Detect which cell encompasses the target text, then output its [X, Y] center coordinate. 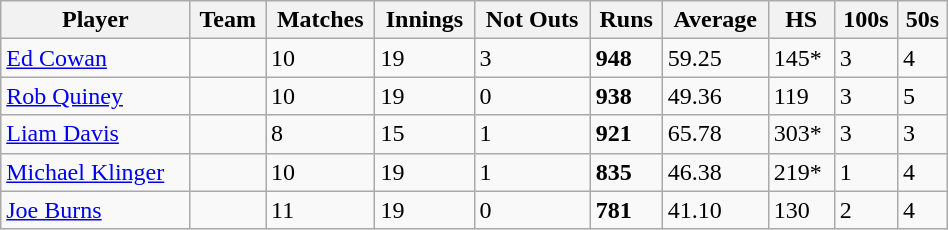
49.36 [715, 96]
Joe Burns [96, 210]
11 [320, 210]
219* [801, 172]
41.10 [715, 210]
130 [801, 210]
5 [922, 96]
Player [96, 20]
HS [801, 20]
2 [866, 210]
119 [801, 96]
938 [626, 96]
Ed Cowan [96, 58]
Innings [424, 20]
8 [320, 134]
15 [424, 134]
Team [228, 20]
Average [715, 20]
781 [626, 210]
Not Outs [532, 20]
948 [626, 58]
921 [626, 134]
Liam Davis [96, 134]
Runs [626, 20]
Michael Klinger [96, 172]
100s [866, 20]
65.78 [715, 134]
46.38 [715, 172]
50s [922, 20]
59.25 [715, 58]
145* [801, 58]
835 [626, 172]
303* [801, 134]
Rob Quiney [96, 96]
Matches [320, 20]
